Return [x, y] of the center of cell containing provided text 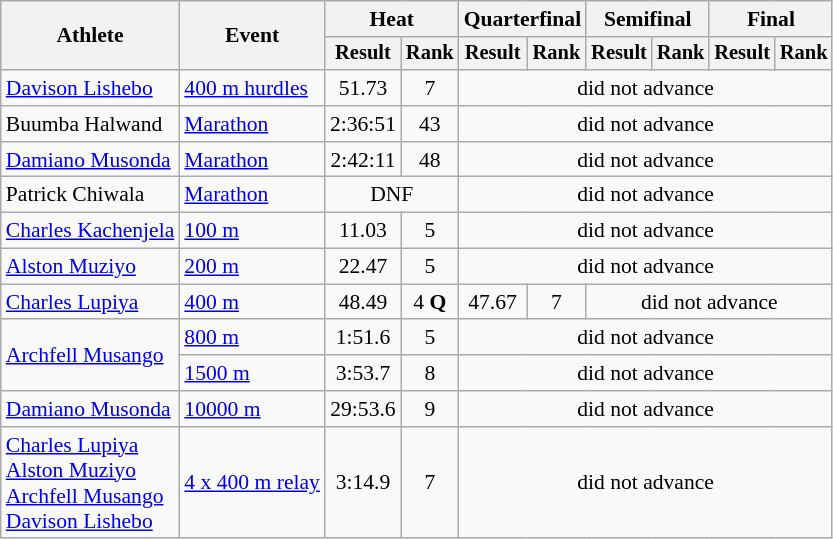
DNF [392, 195]
11.03 [363, 231]
47.67 [493, 302]
4 Q [430, 302]
3:14.9 [363, 483]
Semifinal [648, 19]
10000 m [252, 409]
8 [430, 373]
29:53.6 [363, 409]
Quarterfinal [523, 19]
2:36:51 [363, 124]
Athlete [90, 36]
Alston Muziyo [90, 267]
43 [430, 124]
1:51.6 [363, 338]
200 m [252, 267]
Patrick Chiwala [90, 195]
800 m [252, 338]
400 m hurdles [252, 88]
Davison Lishebo [90, 88]
2:42:11 [363, 160]
51.73 [363, 88]
Charles Lupiya [90, 302]
48 [430, 160]
Final [770, 19]
1500 m [252, 373]
Charles Kachenjela [90, 231]
9 [430, 409]
48.49 [363, 302]
100 m [252, 231]
Event [252, 36]
4 x 400 m relay [252, 483]
Charles LupiyaAlston MuziyoArchfell MusangoDavison Lishebo [90, 483]
22.47 [363, 267]
Heat [392, 19]
Archfell Musango [90, 356]
400 m [252, 302]
3:53.7 [363, 373]
Buumba Halwand [90, 124]
